Extract the (X, Y) coordinate from the center of the cell holding the provided text.  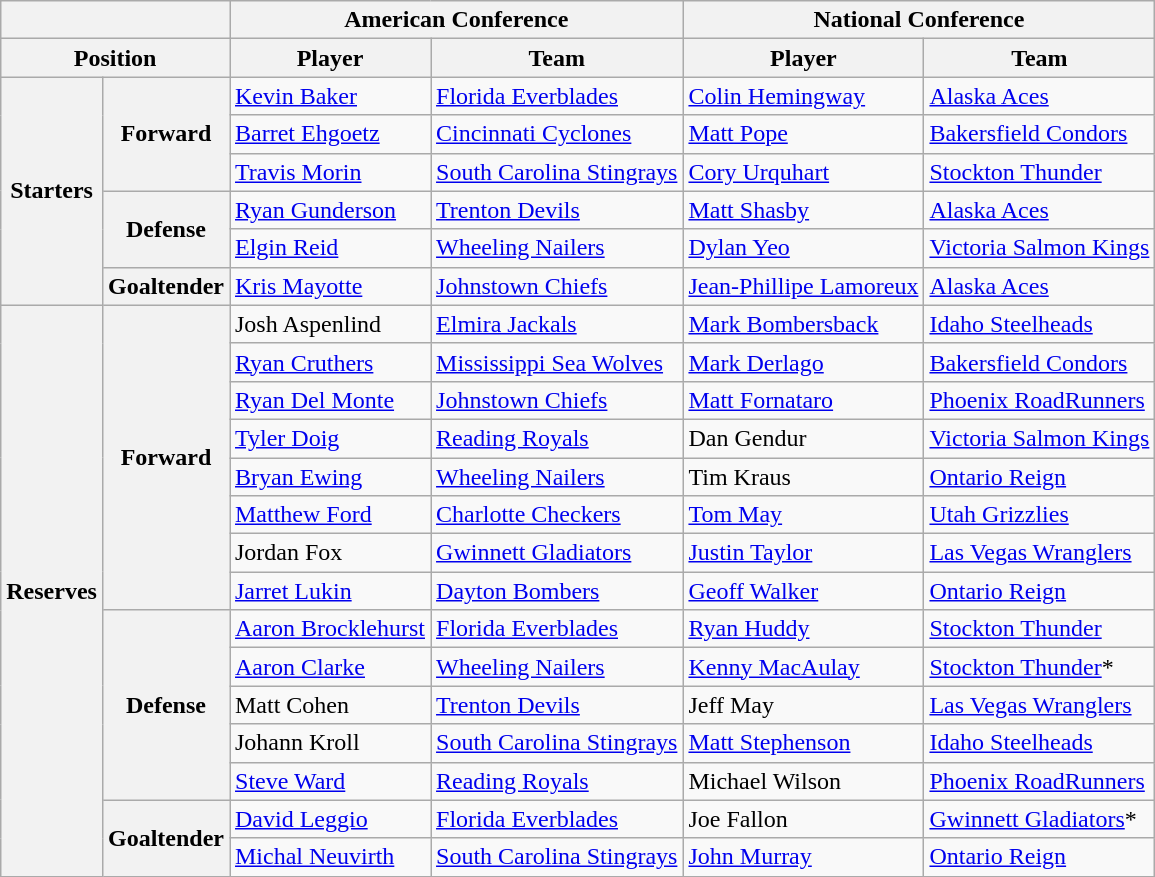
Kenny MacAulay (804, 667)
Jordan Fox (330, 553)
Joe Fallon (804, 819)
John Murray (804, 857)
Tyler Doig (330, 438)
Geoff Walker (804, 591)
Tom May (804, 515)
Reserves (52, 590)
Jarret Lukin (330, 591)
Aaron Brocklehurst (330, 629)
Johann Kroll (330, 743)
Travis Morin (330, 172)
Cincinnati Cyclones (557, 134)
American Conference (456, 20)
Gwinnett Gladiators* (1040, 819)
National Conference (919, 20)
Elmira Jackals (557, 324)
David Leggio (330, 819)
Aaron Clarke (330, 667)
Michael Wilson (804, 781)
Kris Mayotte (330, 286)
Justin Taylor (804, 553)
Colin Hemingway (804, 96)
Stockton Thunder* (1040, 667)
Mark Bombersback (804, 324)
Jean-Phillipe Lamoreux (804, 286)
Bryan Ewing (330, 477)
Gwinnett Gladiators (557, 553)
Position (116, 58)
Josh Aspenlind (330, 324)
Matt Stephenson (804, 743)
Utah Grizzlies (1040, 515)
Charlotte Checkers (557, 515)
Matt Cohen (330, 705)
Dylan Yeo (804, 248)
Jeff May (804, 705)
Kevin Baker (330, 96)
Dayton Bombers (557, 591)
Steve Ward (330, 781)
Matt Shasby (804, 210)
Starters (52, 191)
Cory Urquhart (804, 172)
Tim Kraus (804, 477)
Matt Fornataro (804, 400)
Elgin Reid (330, 248)
Mark Derlago (804, 362)
Matthew Ford (330, 515)
Ryan Huddy (804, 629)
Matt Pope (804, 134)
Barret Ehgoetz (330, 134)
Mississippi Sea Wolves (557, 362)
Ryan Gunderson (330, 210)
Dan Gendur (804, 438)
Michal Neuvirth (330, 857)
Ryan Del Monte (330, 400)
Ryan Cruthers (330, 362)
